Identify which cell holds the provided text, then report its [x, y] central coordinate. 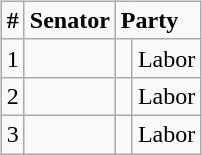
Party [158, 20]
Senator [70, 20]
1 [12, 58]
2 [12, 96]
3 [12, 134]
# [12, 20]
